Capture the cell that displays the provided text and extract its [X, Y] central coordinate. 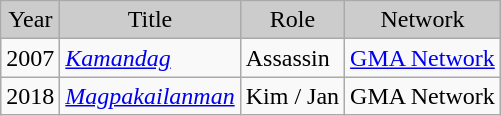
2018 [30, 96]
Year [30, 20]
Network [423, 20]
Role [292, 20]
Magpakailanman [150, 96]
Title [150, 20]
Assassin [292, 58]
Kamandag [150, 58]
Kim / Jan [292, 96]
2007 [30, 58]
